For the text-containing cell, return its midpoint in [x, y] coordinate format. 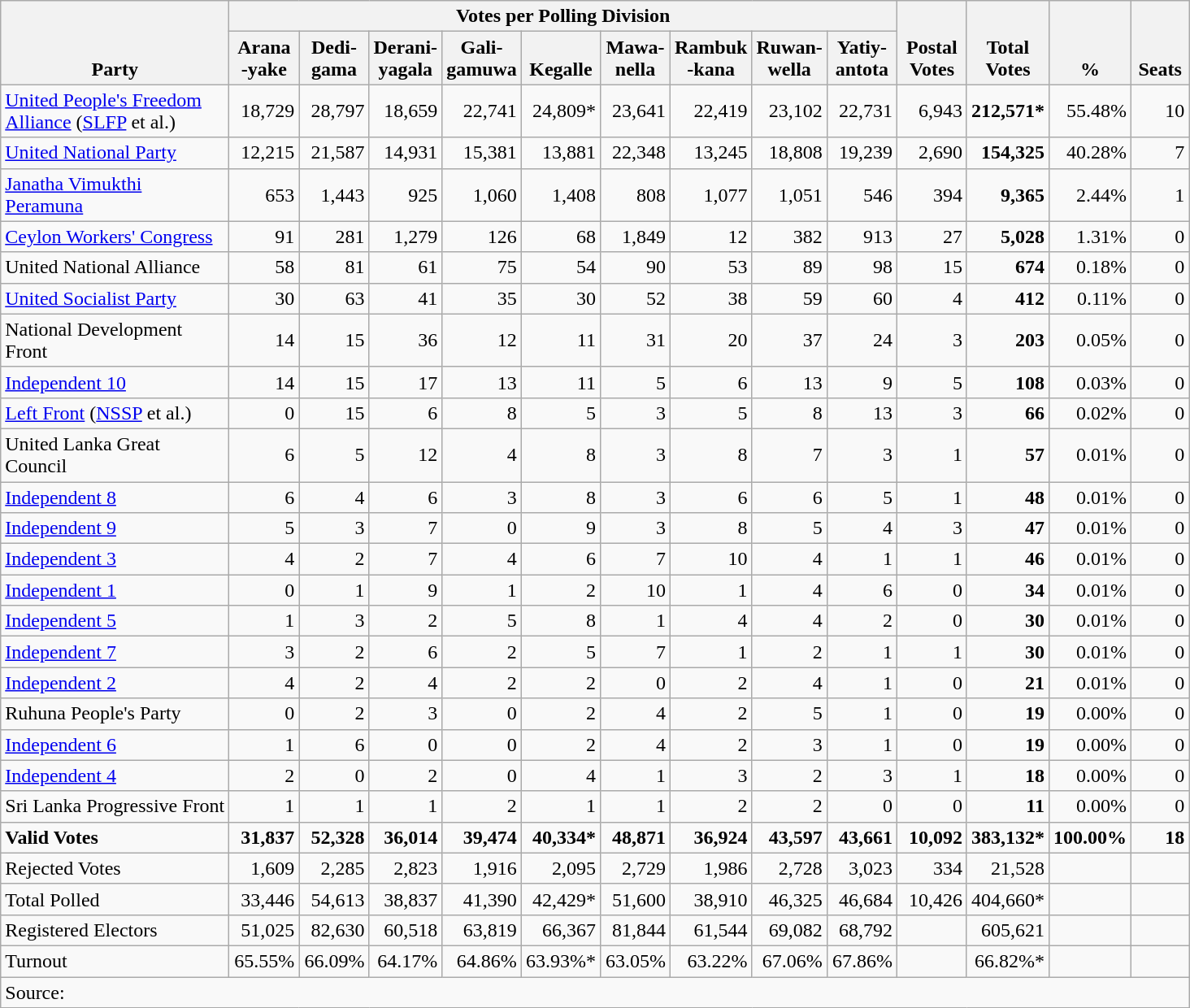
18,659 [406, 111]
546 [862, 195]
Independent 3 [115, 559]
21,587 [334, 153]
Yatiy-antota [862, 59]
334 [932, 868]
39,474 [482, 837]
66 [1008, 413]
13,881 [561, 153]
Valid Votes [115, 837]
23,641 [635, 111]
36,924 [711, 837]
98 [862, 267]
54 [561, 267]
64.17% [406, 961]
Independent 9 [115, 528]
1,279 [406, 237]
13,245 [711, 153]
2,285 [334, 868]
40.28% [1091, 153]
203 [1008, 340]
Arana-yake [264, 59]
Janatha Vimukthi Peramuna [115, 195]
5,028 [1008, 237]
55.48% [1091, 111]
68,792 [862, 930]
404,660* [1008, 899]
81,844 [635, 930]
0.02% [1091, 413]
47 [1008, 528]
United Socialist Party [115, 298]
Independent 10 [115, 382]
43,597 [789, 837]
63,819 [482, 930]
48,871 [635, 837]
Independent 1 [115, 590]
22,419 [711, 111]
Gali-gamuwa [482, 59]
2.44% [1091, 195]
31,837 [264, 837]
925 [406, 195]
605,621 [1008, 930]
63 [334, 298]
100.00% [1091, 837]
1.31% [1091, 237]
81 [334, 267]
63.93%* [561, 961]
54,613 [334, 899]
52,328 [334, 837]
Votes per Polling Division [563, 16]
91 [264, 237]
43,661 [862, 837]
Left Front (NSSP et al.) [115, 413]
68 [561, 237]
2,728 [789, 868]
2,095 [561, 868]
National Development Front [115, 340]
24,809* [561, 111]
1,060 [482, 195]
64.86% [482, 961]
27 [932, 237]
Mawa-nella [635, 59]
18,729 [264, 111]
Registered Electors [115, 930]
9,365 [1008, 195]
82,630 [334, 930]
2,729 [635, 868]
United Lanka Great Council [115, 455]
53 [711, 267]
58 [264, 267]
51,025 [264, 930]
59 [789, 298]
57 [1008, 455]
19,239 [862, 153]
38,910 [711, 899]
1,986 [711, 868]
41 [406, 298]
Ruwan-wella [789, 59]
60 [862, 298]
126 [482, 237]
52 [635, 298]
913 [862, 237]
0.18% [1091, 267]
1,916 [482, 868]
0.11% [1091, 298]
46,684 [862, 899]
37 [789, 340]
United National Alliance [115, 267]
Independent 5 [115, 621]
46,325 [789, 899]
20 [711, 340]
34 [1008, 590]
Independent 2 [115, 683]
2,690 [932, 153]
Ceylon Workers' Congress [115, 237]
24 [862, 340]
281 [334, 237]
1,077 [711, 195]
674 [1008, 267]
38,837 [406, 899]
Derani-yagala [406, 59]
0.05% [1091, 340]
40,334* [561, 837]
Independent 8 [115, 497]
66,367 [561, 930]
28,797 [334, 111]
51,600 [635, 899]
14,931 [406, 153]
1,408 [561, 195]
382 [789, 237]
33,446 [264, 899]
Independent 7 [115, 652]
1,051 [789, 195]
46 [1008, 559]
Sri Lanka Progressive Front [115, 806]
10,426 [932, 899]
42,429* [561, 899]
36 [406, 340]
1,609 [264, 868]
35 [482, 298]
Rejected Votes [115, 868]
808 [635, 195]
65.55% [264, 961]
Kegalle [561, 59]
61,544 [711, 930]
Dedi-gama [334, 59]
36,014 [406, 837]
154,325 [1008, 153]
22,731 [862, 111]
108 [1008, 382]
394 [932, 195]
18,808 [789, 153]
412 [1008, 298]
0.03% [1091, 382]
Total Polled [115, 899]
66.82%* [1008, 961]
United National Party [115, 153]
383,132* [1008, 837]
1,443 [334, 195]
6,943 [932, 111]
75 [482, 267]
67.86% [862, 961]
Ruhuna People's Party [115, 714]
Total Votes [1008, 42]
3,023 [862, 868]
60,518 [406, 930]
Seats [1161, 42]
212,571* [1008, 111]
21,528 [1008, 868]
48 [1008, 497]
31 [635, 340]
% [1091, 42]
69,082 [789, 930]
Source: [595, 993]
17 [406, 382]
10,092 [932, 837]
653 [264, 195]
22,348 [635, 153]
Turnout [115, 961]
66.09% [334, 961]
21 [1008, 683]
41,390 [482, 899]
38 [711, 298]
89 [789, 267]
67.06% [789, 961]
90 [635, 267]
Rambuk-kana [711, 59]
61 [406, 267]
63.05% [635, 961]
22,741 [482, 111]
2,823 [406, 868]
Party [115, 42]
63.22% [711, 961]
United People's Freedom Alliance (SLFP et al.) [115, 111]
1,849 [635, 237]
PostalVotes [932, 42]
Independent 6 [115, 745]
12,215 [264, 153]
15,381 [482, 153]
Independent 4 [115, 776]
23,102 [789, 111]
